From the cell containing the given text, extract its center point as (X, Y) coordinate. 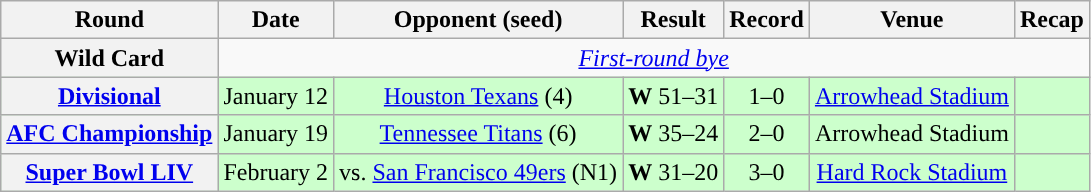
Opponent (seed) (478, 20)
Wild Card (110, 58)
Super Bowl LIV (110, 172)
2–0 (767, 134)
First-round bye (654, 58)
W 51–31 (674, 96)
Record (767, 20)
Round (110, 20)
3–0 (767, 172)
AFC Championship (110, 134)
Recap (1052, 20)
Result (674, 20)
February 2 (276, 172)
Divisional (110, 96)
January 12 (276, 96)
W 35–24 (674, 134)
Date (276, 20)
Tennessee Titans (6) (478, 134)
vs. San Francisco 49ers (N1) (478, 172)
Hard Rock Stadium (912, 172)
W 31–20 (674, 172)
Houston Texans (4) (478, 96)
January 19 (276, 134)
1–0 (767, 96)
Venue (912, 20)
